Find where the given text appears and provide that cell's center as (X, Y) coordinate. 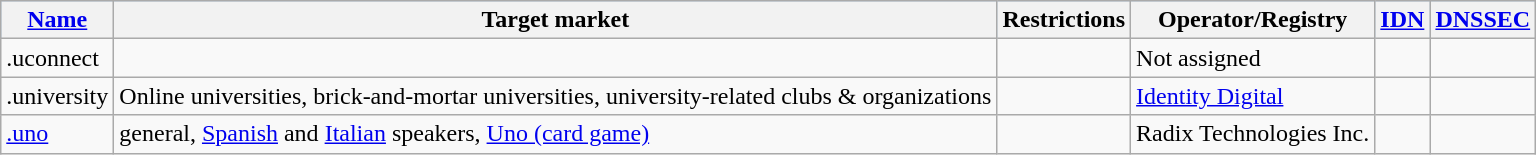
IDN (1402, 20)
Identity Digital (1253, 96)
general, Spanish and Italian speakers, Uno (card game) (556, 134)
Radix Technologies Inc. (1253, 134)
DNSSEC (1483, 20)
Name (58, 20)
Operator/Registry (1253, 20)
Online universities, brick-and-mortar universities, university-related clubs & organizations (556, 96)
Target market (556, 20)
.university (58, 96)
Restrictions (1064, 20)
.uconnect (58, 58)
.uno (58, 134)
Not assigned (1253, 58)
